Search for the cell housing the specified text and yield its [X, Y] center coordinate. 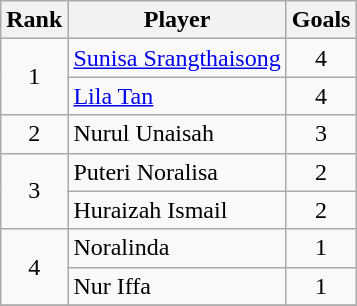
Lila Tan [177, 96]
Sunisa Srangthaisong [177, 58]
Puteri Noralisa [177, 172]
Nur Iffa [177, 286]
Noralinda [177, 248]
Goals [321, 20]
Huraizah Ismail [177, 210]
Player [177, 20]
Rank [34, 20]
Nurul Unaisah [177, 134]
